Find where the given text appears and provide that cell's center as [X, Y] coordinate. 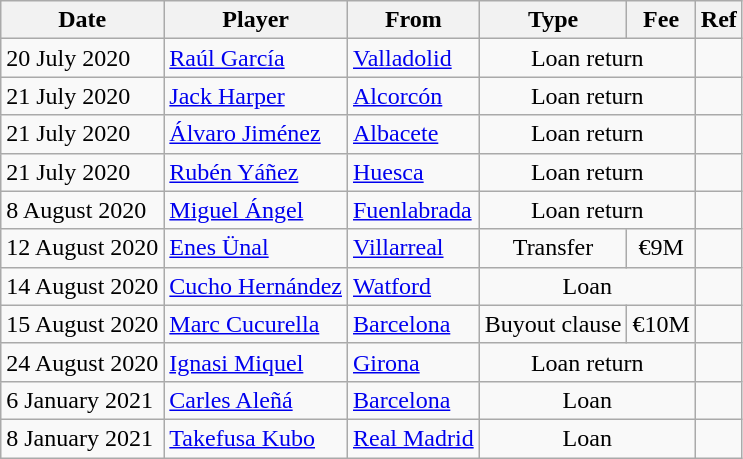
24 August 2020 [82, 362]
14 August 2020 [82, 286]
Fuenlabrada [413, 210]
20 July 2020 [82, 58]
Valladolid [413, 58]
Transfer [553, 248]
Girona [413, 362]
Ref [718, 20]
Buyout clause [553, 324]
Fee [661, 20]
Miguel Ángel [256, 210]
Watford [413, 286]
Date [82, 20]
Ignasi Miquel [256, 362]
15 August 2020 [82, 324]
Álvaro Jiménez [256, 134]
Villarreal [413, 248]
Player [256, 20]
Takefusa Kubo [256, 438]
Huesca [413, 172]
Type [553, 20]
Alcorcón [413, 96]
6 January 2021 [82, 400]
Albacete [413, 134]
Cucho Hernández [256, 286]
Marc Cucurella [256, 324]
8 August 2020 [82, 210]
8 January 2021 [82, 438]
€10M [661, 324]
Real Madrid [413, 438]
Jack Harper [256, 96]
Carles Aleñá [256, 400]
€9M [661, 248]
From [413, 20]
Enes Ünal [256, 248]
Rubén Yáñez [256, 172]
Raúl García [256, 58]
12 August 2020 [82, 248]
